Pinpoint the cell where the given text exists, returning its (x, y) midpoint coordinate. 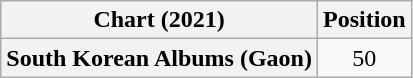
South Korean Albums (Gaon) (160, 58)
Chart (2021) (160, 20)
50 (364, 58)
Position (364, 20)
